Provide the (X, Y) coordinate of the cell's center where the given text is located.  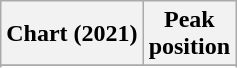
Chart (2021) (72, 34)
Peakposition (189, 34)
